Output the (X, Y) coordinate of the center of the cell containing the given text.  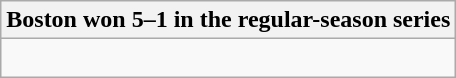
Boston won 5–1 in the regular-season series (228, 20)
